Pinpoint the cell where the given text exists, returning its (x, y) midpoint coordinate. 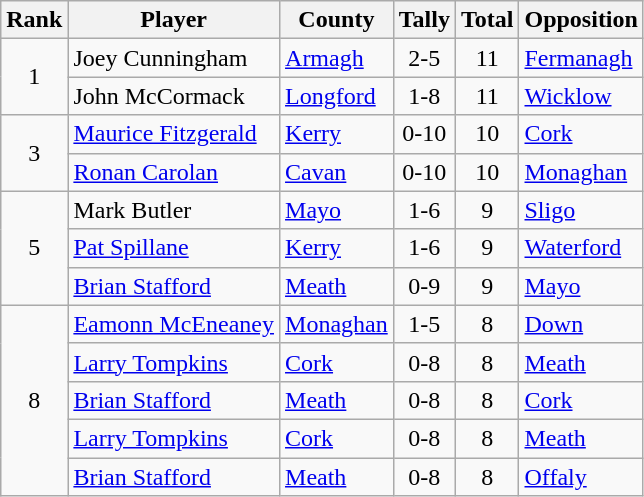
Player (174, 20)
Tally (424, 20)
1 (34, 77)
1-5 (424, 324)
Rank (34, 20)
Total (487, 20)
Pat Spillane (174, 248)
Armagh (337, 58)
Mark Butler (174, 210)
County (337, 20)
Down (581, 324)
5 (34, 248)
Maurice Fitzgerald (174, 134)
2-5 (424, 58)
Offaly (581, 477)
Eamonn McEneaney (174, 324)
Sligo (581, 210)
Opposition (581, 20)
Cavan (337, 172)
1-8 (424, 96)
Waterford (581, 248)
3 (34, 153)
John McCormack (174, 96)
Longford (337, 96)
Ronan Carolan (174, 172)
Wicklow (581, 96)
0-9 (424, 286)
Fermanagh (581, 58)
Joey Cunningham (174, 58)
